From the cell containing the given text, extract its center point as (X, Y) coordinate. 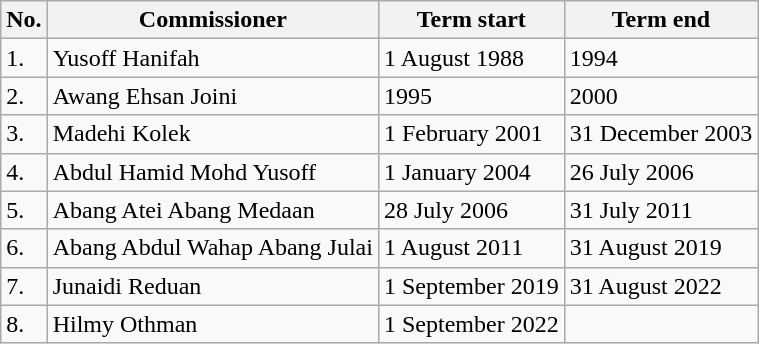
Junaidi Reduan (212, 286)
1 January 2004 (471, 172)
5. (24, 210)
1 August 1988 (471, 58)
3. (24, 134)
8. (24, 324)
1 September 2019 (471, 286)
2000 (661, 96)
Commissioner (212, 20)
1. (24, 58)
Abdul Hamid Mohd Yusoff (212, 172)
1995 (471, 96)
1 September 2022 (471, 324)
28 July 2006 (471, 210)
Yusoff Hanifah (212, 58)
Madehi Kolek (212, 134)
31 August 2019 (661, 248)
Term end (661, 20)
Abang Abdul Wahap Abang Julai (212, 248)
7. (24, 286)
31 December 2003 (661, 134)
Hilmy Othman (212, 324)
No. (24, 20)
31 August 2022 (661, 286)
6. (24, 248)
2. (24, 96)
26 July 2006 (661, 172)
31 July 2011 (661, 210)
Awang Ehsan Joini (212, 96)
Abang Atei Abang Medaan (212, 210)
1994 (661, 58)
4. (24, 172)
1 August 2011 (471, 248)
1 February 2001 (471, 134)
Term start (471, 20)
